Return (X, Y) of the center of cell containing provided text 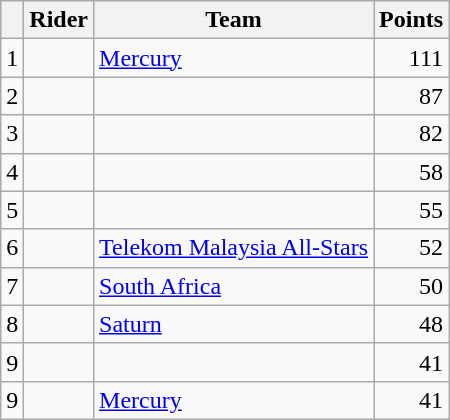
Team (234, 20)
4 (12, 172)
55 (412, 210)
52 (412, 248)
82 (412, 134)
Telekom Malaysia All-Stars (234, 248)
6 (12, 248)
50 (412, 286)
3 (12, 134)
7 (12, 286)
87 (412, 96)
5 (12, 210)
Rider (59, 20)
Points (412, 20)
58 (412, 172)
1 (12, 58)
48 (412, 324)
111 (412, 58)
2 (12, 96)
South Africa (234, 286)
8 (12, 324)
Saturn (234, 324)
